Detect which cell encompasses the target text, then output its (x, y) center coordinate. 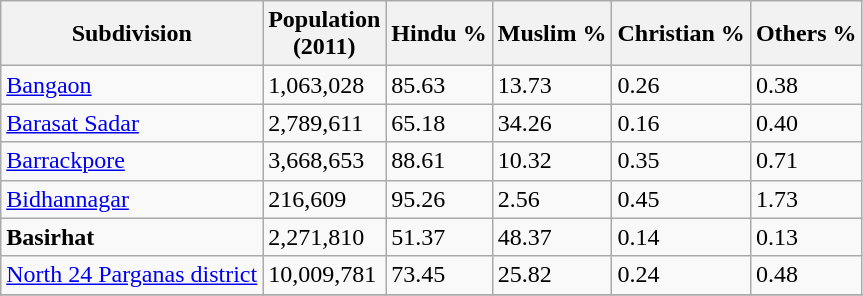
2,271,810 (324, 237)
0.14 (681, 237)
25.82 (552, 275)
1.73 (806, 199)
95.26 (439, 199)
0.38 (806, 85)
Muslim % (552, 34)
48.37 (552, 237)
85.63 (439, 85)
0.24 (681, 275)
0.13 (806, 237)
Basirhat (132, 237)
0.45 (681, 199)
51.37 (439, 237)
0.35 (681, 161)
1,063,028 (324, 85)
Others % (806, 34)
0.16 (681, 123)
0.40 (806, 123)
Population(2011) (324, 34)
88.61 (439, 161)
Hindu % (439, 34)
Barrackpore (132, 161)
10,009,781 (324, 275)
65.18 (439, 123)
0.26 (681, 85)
2.56 (552, 199)
73.45 (439, 275)
216,609 (324, 199)
3,668,653 (324, 161)
0.48 (806, 275)
Subdivision (132, 34)
13.73 (552, 85)
2,789,611 (324, 123)
0.71 (806, 161)
Barasat Sadar (132, 123)
North 24 Parganas district (132, 275)
Bangaon (132, 85)
34.26 (552, 123)
Bidhannagar (132, 199)
10.32 (552, 161)
Christian % (681, 34)
